Extract the (X, Y) coordinate from the center of the cell holding the provided text.  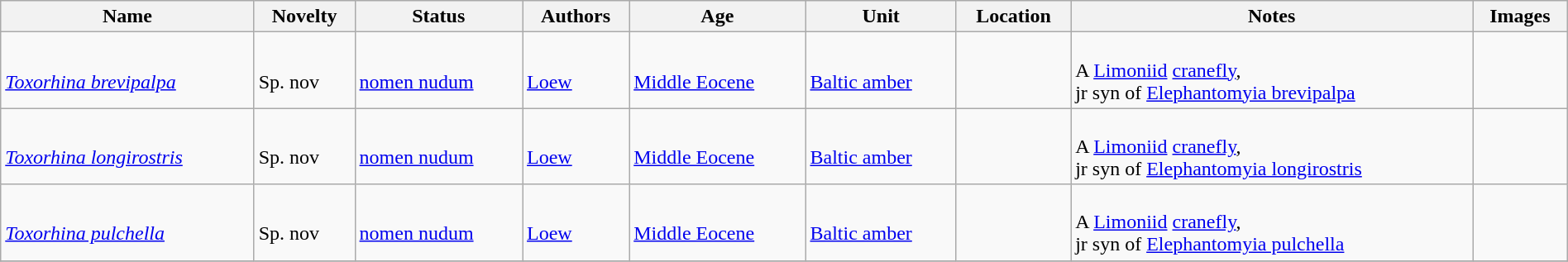
Authors (576, 17)
Novelty (304, 17)
Notes (1272, 17)
Unit (881, 17)
A Limoniid cranefly, jr syn of Elephantomyia pulchella (1272, 222)
Images (1520, 17)
Toxorhina longirostris (127, 146)
Age (718, 17)
Status (438, 17)
A Limoniid cranefly, jr syn of Elephantomyia brevipalpa (1272, 70)
Location (1013, 17)
Toxorhina brevipalpa (127, 70)
Toxorhina pulchella (127, 222)
Name (127, 17)
A Limoniid cranefly, jr syn of Elephantomyia longirostris (1272, 146)
